Return [X, Y] of the center of cell containing provided text 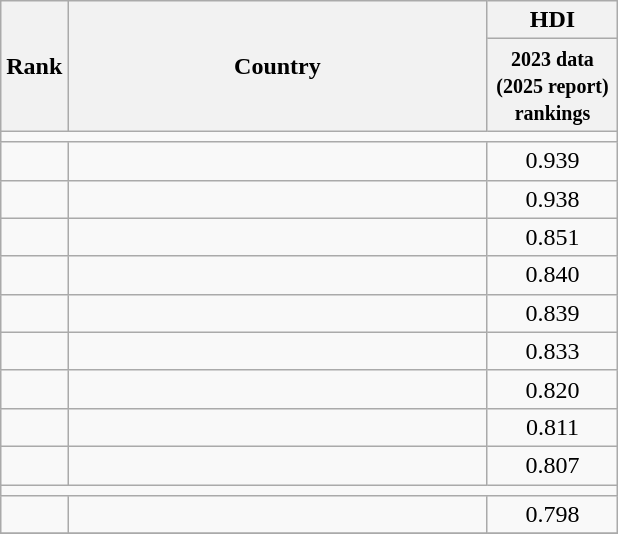
0.839 [552, 313]
0.851 [552, 237]
2023 data (2025 report) rankings [552, 85]
0.820 [552, 389]
Rank [34, 66]
0.840 [552, 275]
0.798 [552, 515]
0.833 [552, 351]
0.811 [552, 427]
0.939 [552, 161]
Country [278, 66]
HDI [552, 20]
0.938 [552, 199]
0.807 [552, 465]
